Search for the cell housing the specified text and yield its [X, Y] center coordinate. 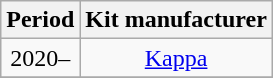
Kit manufacturer [176, 20]
2020– [40, 58]
Period [40, 20]
Kappa [176, 58]
